Provide the (x, y) coordinate of the cell's center where the given text is located.  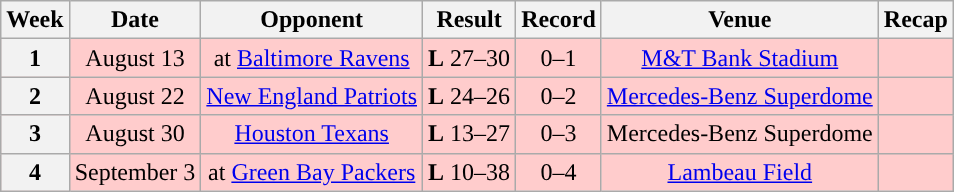
Result (470, 20)
Record (559, 20)
Date (135, 20)
4 (35, 172)
2 (35, 96)
0–3 (559, 134)
August 13 (135, 58)
3 (35, 134)
at Green Bay Packers (312, 172)
at Baltimore Ravens (312, 58)
September 3 (135, 172)
L 10–38 (470, 172)
Venue (740, 20)
L 27–30 (470, 58)
0–4 (559, 172)
Lambeau Field (740, 172)
M&T Bank Stadium (740, 58)
Houston Texans (312, 134)
August 30 (135, 134)
August 22 (135, 96)
Opponent (312, 20)
1 (35, 58)
L 24–26 (470, 96)
Recap (916, 20)
0–2 (559, 96)
L 13–27 (470, 134)
0–1 (559, 58)
New England Patriots (312, 96)
Week (35, 20)
